Extract the (X, Y) coordinate from the center of the cell holding the provided text.  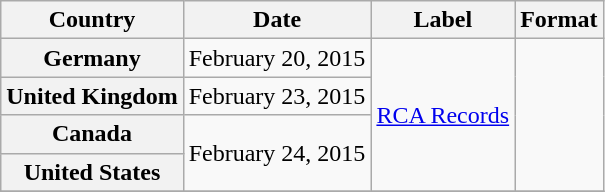
Date (277, 20)
Format (559, 20)
Canada (92, 134)
United Kingdom (92, 96)
Label (443, 20)
February 23, 2015 (277, 96)
February 20, 2015 (277, 58)
Germany (92, 58)
Country (92, 20)
February 24, 2015 (277, 153)
RCA Records (443, 115)
United States (92, 172)
